Detect which cell encompasses the target text, then output its [x, y] center coordinate. 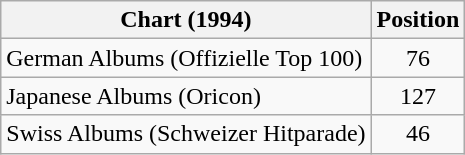
Japanese Albums (Oricon) [186, 96]
Position [418, 20]
Chart (1994) [186, 20]
76 [418, 58]
German Albums (Offizielle Top 100) [186, 58]
Swiss Albums (Schweizer Hitparade) [186, 134]
46 [418, 134]
127 [418, 96]
